Capture the cell that displays the provided text and extract its (X, Y) central coordinate. 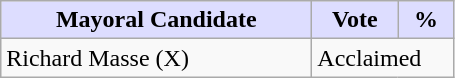
Vote (355, 20)
Richard Masse (X) (156, 58)
% (426, 20)
Acclaimed (383, 58)
Mayoral Candidate (156, 20)
